Capture the cell that displays the provided text and extract its [x, y] central coordinate. 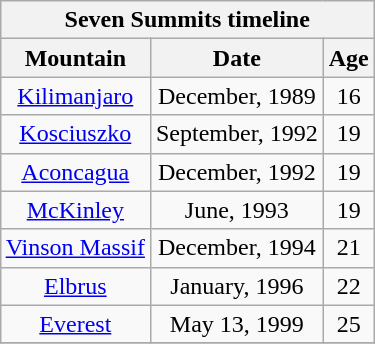
Kilimanjaro [75, 96]
Vinson Massif [75, 248]
December, 1994 [236, 248]
Kosciuszko [75, 134]
Date [236, 58]
21 [348, 248]
McKinley [75, 210]
June, 1993 [236, 210]
16 [348, 96]
Age [348, 58]
Aconcagua [75, 172]
22 [348, 286]
January, 1996 [236, 286]
May 13, 1999 [236, 324]
September, 1992 [236, 134]
25 [348, 324]
Everest [75, 324]
Mountain [75, 58]
December, 1992 [236, 172]
December, 1989 [236, 96]
Elbrus [75, 286]
Seven Summits timeline [187, 20]
